Search for the cell housing the specified text and yield its (x, y) center coordinate. 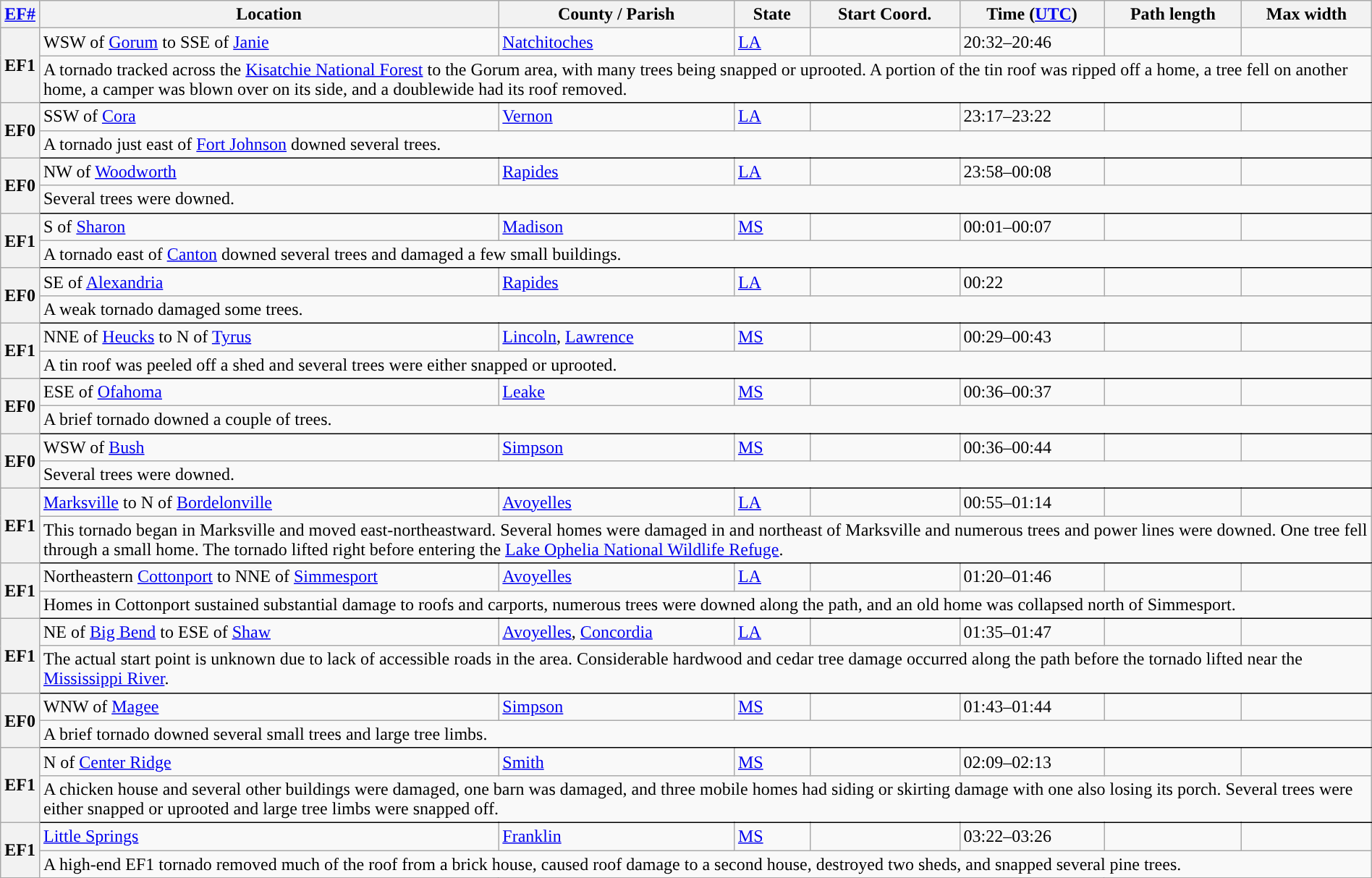
ESE of Ofahoma (268, 392)
Start Coord. (884, 14)
20:32–20:46 (1032, 42)
WSW of Bush (268, 447)
01:35–01:47 (1032, 632)
Madison (617, 227)
Vernon (617, 117)
Smith (617, 761)
WNW of Magee (268, 706)
NE of Big Bend to ESE of Shaw (268, 632)
Northeastern Cottonport to NNE of Simmesport (268, 577)
00:55–01:14 (1032, 502)
23:58–00:08 (1032, 172)
S of Sharon (268, 227)
01:20–01:46 (1032, 577)
N of Center Ridge (268, 761)
00:22 (1032, 282)
Time (UTC) (1032, 14)
Little Springs (268, 836)
01:43–01:44 (1032, 706)
State (771, 14)
Lincoln, Lawrence (617, 337)
Leake (617, 392)
Path length (1173, 14)
03:22–03:26 (1032, 836)
NNE of Heucks to N of Tyrus (268, 337)
County / Parish (617, 14)
23:17–23:22 (1032, 117)
Avoyelles, Concordia (617, 632)
SE of Alexandria (268, 282)
A brief tornado downed a couple of trees. (705, 420)
A tornado east of Canton downed several trees and damaged a few small buildings. (705, 254)
A tin roof was peeled off a shed and several trees were either snapped or uprooted. (705, 364)
SSW of Cora (268, 117)
EF# (20, 14)
Marksville to N of Bordelonville (268, 502)
A tornado just east of Fort Johnson downed several trees. (705, 144)
02:09–02:13 (1032, 761)
Franklin (617, 836)
00:29–00:43 (1032, 337)
00:36–00:37 (1032, 392)
Location (268, 14)
00:01–00:07 (1032, 227)
A brief tornado downed several small trees and large tree limbs. (705, 734)
Max width (1307, 14)
WSW of Gorum to SSE of Janie (268, 42)
00:36–00:44 (1032, 447)
A weak tornado damaged some trees. (705, 309)
NW of Woodworth (268, 172)
Natchitoches (617, 42)
